Scan for the cell matching the given text and deliver its (x, y) coordinate at center. 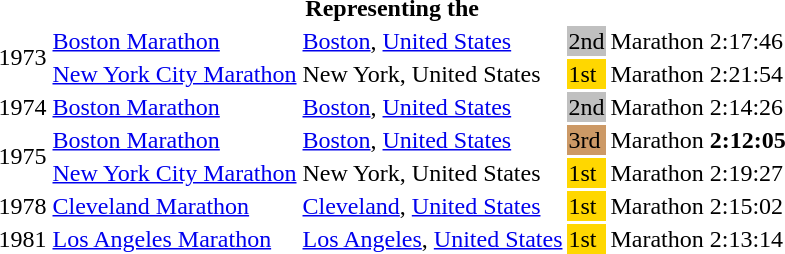
3rd (586, 140)
Los Angeles Marathon (174, 239)
Cleveland, United States (432, 206)
Los Angeles, United States (432, 239)
Cleveland Marathon (174, 206)
